Return [X, Y] of the center of cell containing provided text 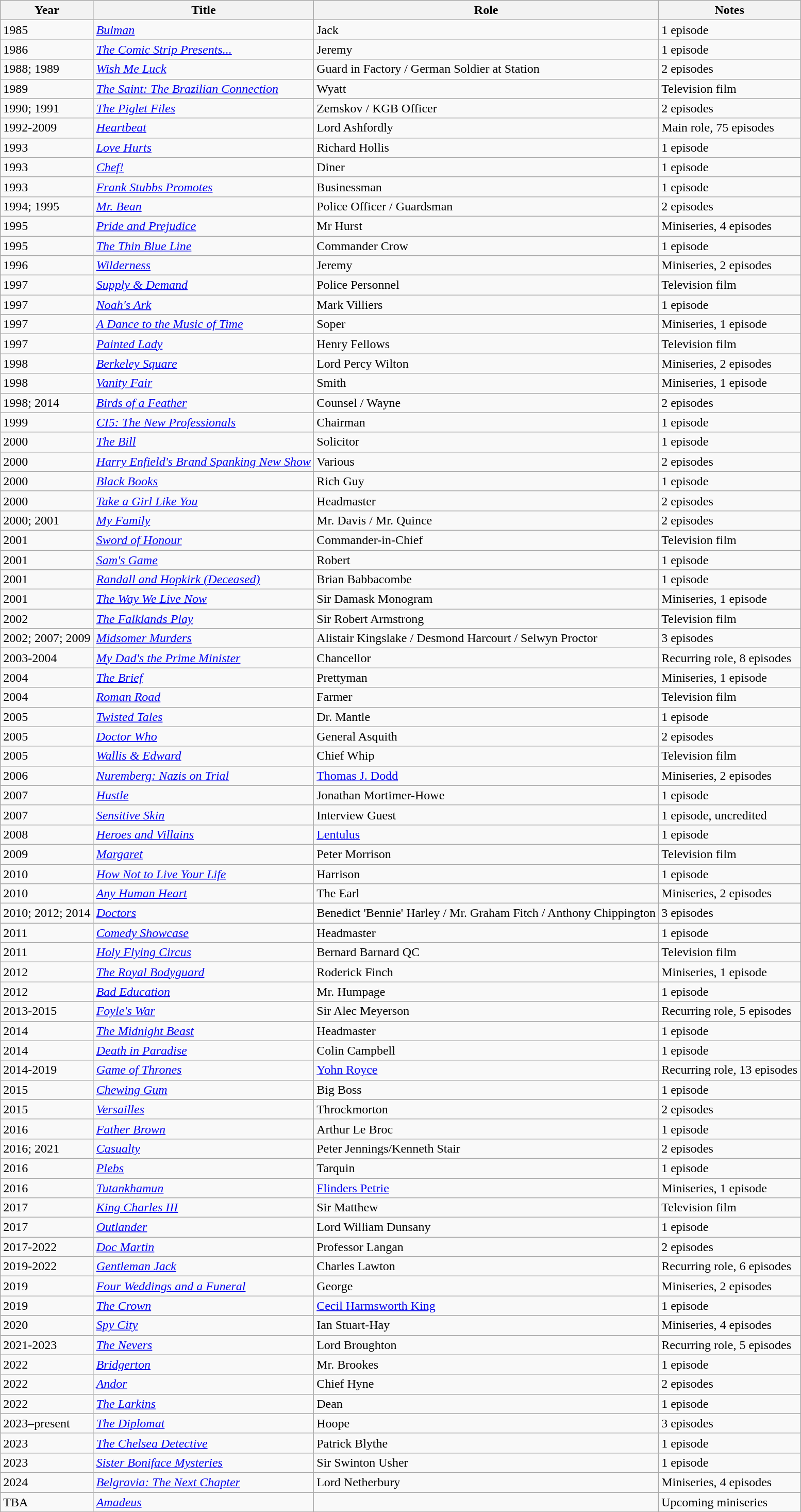
2002 [47, 619]
Tarquin [487, 1168]
Wyatt [487, 89]
Amadeus [204, 1502]
Bridgerton [204, 1365]
Wilderness [204, 266]
Charles Lawton [487, 1267]
Lord Percy Wilton [487, 364]
Solicitor [487, 442]
Notes [730, 10]
Commander-in-Chief [487, 540]
Yohn Royce [487, 1070]
Game of Thrones [204, 1070]
Henry Fellows [487, 344]
The Piglet Files [204, 108]
2024 [47, 1482]
Flinders Petrie [487, 1188]
Soper [487, 324]
The Brief [204, 678]
Wish Me Luck [204, 69]
Bernard Barnard QC [487, 952]
Various [487, 462]
Holy Flying Circus [204, 952]
Tutankhamun [204, 1188]
Heroes and Villains [204, 834]
Supply & Demand [204, 285]
1996 [47, 266]
Bulman [204, 30]
Jonathan Mortimer-Howe [487, 795]
2009 [47, 854]
2017-2022 [47, 1247]
2006 [47, 776]
Zemskov / KGB Officer [487, 108]
Role [487, 10]
Big Boss [487, 1090]
How Not to Live Your Life [204, 874]
Mr. Bean [204, 206]
2013-2015 [47, 1011]
Outlander [204, 1227]
Patrick Blythe [487, 1443]
Main role, 75 episodes [730, 128]
Alistair Kingslake / Desmond Harcourt / Selwyn Proctor [487, 638]
The Way We Live Now [204, 599]
Sir Swinton Usher [487, 1462]
2021-2023 [47, 1345]
The Saint: The Brazilian Connection [204, 89]
Frank Stubbs Promotes [204, 187]
Businessman [487, 187]
Black Books [204, 481]
2000; 2001 [47, 520]
Rich Guy [487, 481]
Robert [487, 560]
Gentleman Jack [204, 1267]
Throckmorton [487, 1109]
TBA [47, 1502]
The Chelsea Detective [204, 1443]
Peter Morrison [487, 854]
The Falklands Play [204, 619]
Roman Road [204, 697]
Arthur Le Broc [487, 1129]
Mr. Davis / Mr. Quince [487, 520]
Lord William Dunsany [487, 1227]
Plebs [204, 1168]
Counsel / Wayne [487, 403]
Andor [204, 1384]
Professor Langan [487, 1247]
Comedy Showcase [204, 933]
The Larkins [204, 1404]
2002; 2007; 2009 [47, 638]
Wallis & Edward [204, 756]
Upcoming miniseries [730, 1502]
General Asquith [487, 736]
My Dad's the Prime Minister [204, 658]
Dr. Mantle [487, 717]
1992-2009 [47, 128]
Sir Damask Monogram [487, 599]
The Nevers [204, 1345]
2008 [47, 834]
Police Personnel [487, 285]
Sword of Honour [204, 540]
The Crown [204, 1306]
Roderick Finch [487, 972]
Mr. Brookes [487, 1365]
Spy City [204, 1325]
Bad Education [204, 992]
Four Weddings and a Funeral [204, 1286]
King Charles III [204, 1208]
Foyle's War [204, 1011]
George [487, 1286]
The Midnight Beast [204, 1031]
Pride and Prejudice [204, 226]
Mr Hurst [487, 226]
Smith [487, 383]
Lentulus [487, 834]
Heartbeat [204, 128]
Harry Enfield's Brand Spanking New Show [204, 462]
Brian Babbacombe [487, 580]
Commander Crow [487, 246]
2019-2022 [47, 1267]
Any Human Heart [204, 894]
Doctor Who [204, 736]
Death in Paradise [204, 1050]
1988; 1989 [47, 69]
Prettyman [487, 678]
Sir Alec Meyerson [487, 1011]
Cecil Harmsworth King [487, 1306]
Interview Guest [487, 815]
The Thin Blue Line [204, 246]
Randall and Hopkirk (Deceased) [204, 580]
Recurring role, 6 episodes [730, 1267]
Dean [487, 1404]
Margaret [204, 854]
Richard Hollis [487, 147]
Twisted Tales [204, 717]
Sam's Game [204, 560]
Vanity Fair [204, 383]
Casualty [204, 1148]
The Earl [487, 894]
Chewing Gum [204, 1090]
Sir Robert Armstrong [487, 619]
Chief Hyne [487, 1384]
The Bill [204, 442]
Thomas J. Dodd [487, 776]
Recurring role, 13 episodes [730, 1070]
Sensitive Skin [204, 815]
2010; 2012; 2014 [47, 913]
Belgravia: The Next Chapter [204, 1482]
Chairman [487, 422]
Peter Jennings/Kenneth Stair [487, 1148]
Jack [487, 30]
Farmer [487, 697]
CI5: The New Professionals [204, 422]
2003-2004 [47, 658]
Diner [487, 167]
The Comic Strip Presents... [204, 50]
Lord Ashfordly [487, 128]
2020 [47, 1325]
My Family [204, 520]
Guard in Factory / German Soldier at Station [487, 69]
Chancellor [487, 658]
Benedict 'Bennie' Harley / Mr. Graham Fitch / Anthony Chippington [487, 913]
A Dance to the Music of Time [204, 324]
1 episode, uncredited [730, 815]
Lord Broughton [487, 1345]
Sister Boniface Mysteries [204, 1462]
Harrison [487, 874]
Chief Whip [487, 756]
2014-2019 [47, 1070]
1994; 1995 [47, 206]
Take a Girl Like You [204, 501]
Chef! [204, 167]
Father Brown [204, 1129]
1985 [47, 30]
Midsomer Murders [204, 638]
Berkeley Square [204, 364]
2016; 2021 [47, 1148]
Doc Martin [204, 1247]
Colin Campbell [487, 1050]
1986 [47, 50]
Mark Villiers [487, 305]
1999 [47, 422]
The Diplomat [204, 1423]
2023–present [47, 1423]
Noah's Ark [204, 305]
Year [47, 10]
1990; 1991 [47, 108]
Nuremberg: Nazis on Trial [204, 776]
Police Officer / Guardsman [487, 206]
1998; 2014 [47, 403]
Hoope [487, 1423]
Hustle [204, 795]
Versailles [204, 1109]
1989 [47, 89]
Love Hurts [204, 147]
Doctors [204, 913]
Title [204, 10]
Recurring role, 8 episodes [730, 658]
Painted Lady [204, 344]
The Royal Bodyguard [204, 972]
Ian Stuart-Hay [487, 1325]
Mr. Humpage [487, 992]
Lord Netherbury [487, 1482]
Birds of a Feather [204, 403]
Sir Matthew [487, 1208]
